Detect which cell encompasses the target text, then output its (X, Y) center coordinate. 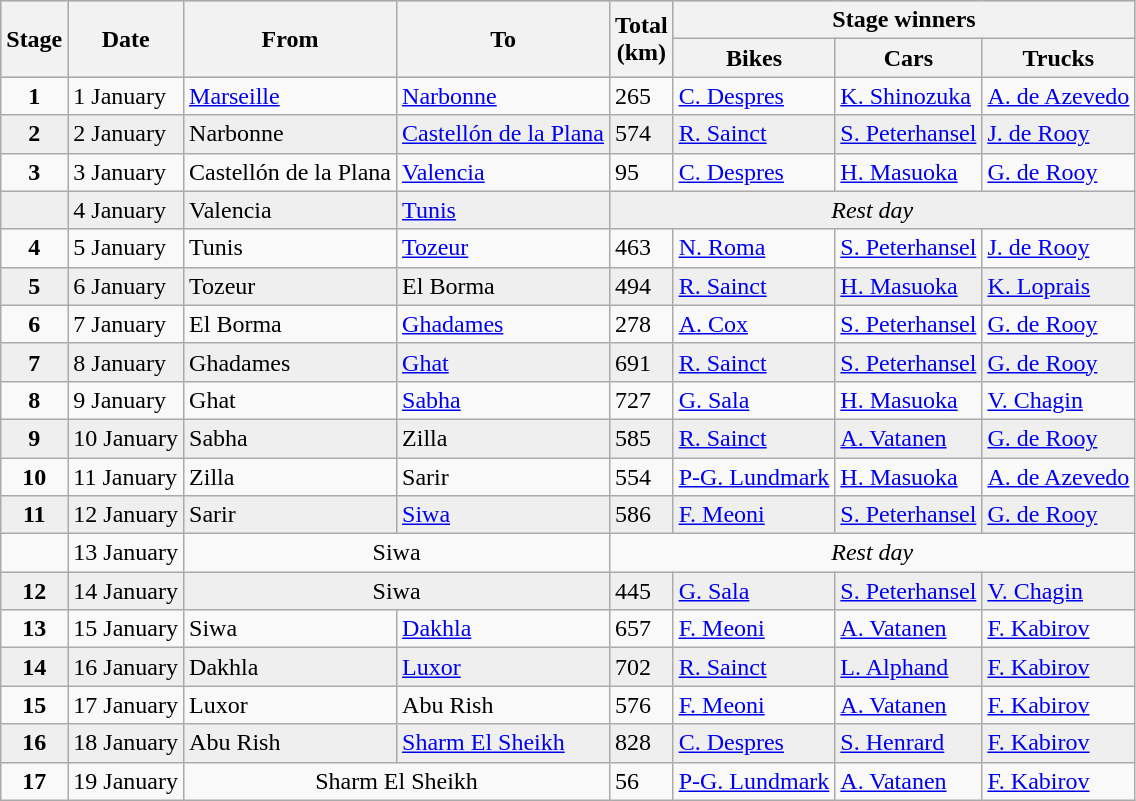
11 (34, 515)
4 (34, 248)
K. Shinozuka (908, 96)
95 (642, 172)
N. Roma (754, 248)
15 January (126, 629)
Date (126, 39)
10 (34, 477)
14 (34, 667)
445 (642, 591)
Trucks (1058, 58)
16 (34, 743)
463 (642, 248)
L. Alphand (908, 667)
A. Cox (754, 324)
Stage (34, 39)
576 (642, 705)
3 (34, 172)
265 (642, 96)
18 January (126, 743)
586 (642, 515)
S. Henrard (908, 743)
12 (34, 591)
Stage winners (904, 20)
6 (34, 324)
828 (642, 743)
9 January (126, 400)
56 (642, 781)
13 (34, 629)
2 (34, 134)
702 (642, 667)
585 (642, 438)
Bikes (754, 58)
17 (34, 781)
727 (642, 400)
8 January (126, 362)
494 (642, 286)
9 (34, 438)
Total(km) (642, 39)
4 January (126, 210)
1 January (126, 96)
17 January (126, 705)
19 January (126, 781)
14 January (126, 591)
1 (34, 96)
5 January (126, 248)
657 (642, 629)
Cars (908, 58)
Marseille (290, 96)
2 January (126, 134)
5 (34, 286)
12 January (126, 515)
10 January (126, 438)
8 (34, 400)
From (290, 39)
13 January (126, 553)
554 (642, 477)
K. Loprais (1058, 286)
To (504, 39)
16 January (126, 667)
691 (642, 362)
6 January (126, 286)
3 January (126, 172)
7 (34, 362)
574 (642, 134)
15 (34, 705)
278 (642, 324)
7 January (126, 324)
11 January (126, 477)
